For the text-containing cell, return its midpoint in (x, y) coordinate format. 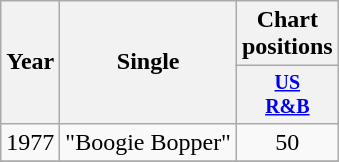
50 (287, 142)
Year (30, 62)
"Boogie Bopper" (148, 142)
USR&B (287, 94)
Chart positions (287, 34)
Single (148, 62)
1977 (30, 142)
